From the cell containing the given text, extract its center point as [x, y] coordinate. 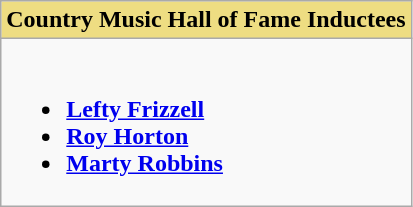
Lefty FrizzellRoy HortonMarty Robbins [206, 122]
Country Music Hall of Fame Inductees [206, 20]
